Pinpoint the cell where the given text exists, returning its (X, Y) midpoint coordinate. 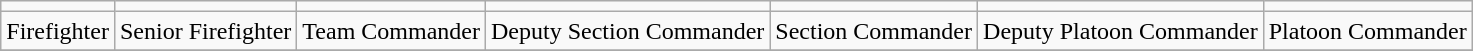
Deputy Section Commander (627, 31)
Section Commander (874, 31)
Deputy Platoon Commander (1121, 31)
Senior Firefighter (205, 31)
Platoon Commander (1368, 31)
Team Commander (392, 31)
Firefighter (58, 31)
